Detect which cell encompasses the target text, then output its [X, Y] center coordinate. 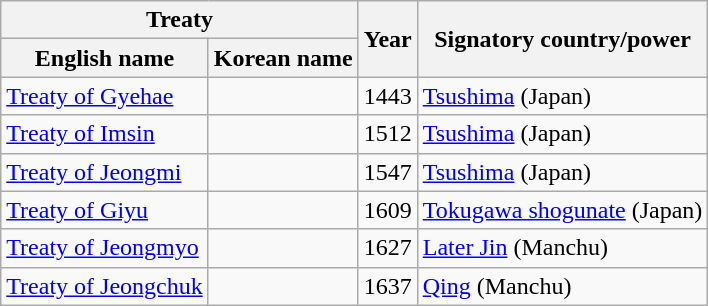
English name [104, 58]
1637 [388, 286]
Signatory country/power [562, 39]
Later Jin (Manchu) [562, 248]
Tokugawa shogunate (Japan) [562, 210]
1609 [388, 210]
Qing (Manchu) [562, 286]
Treaty of Giyu [104, 210]
Treaty of Jeongmi [104, 172]
Treaty of Jeongchuk [104, 286]
1512 [388, 134]
Treaty [180, 20]
1443 [388, 96]
Korean name [283, 58]
1547 [388, 172]
Treaty of Gyehae [104, 96]
1627 [388, 248]
Treaty of Jeongmyo [104, 248]
Treaty of Imsin [104, 134]
Year [388, 39]
